Search for the cell housing the specified text and yield its [x, y] center coordinate. 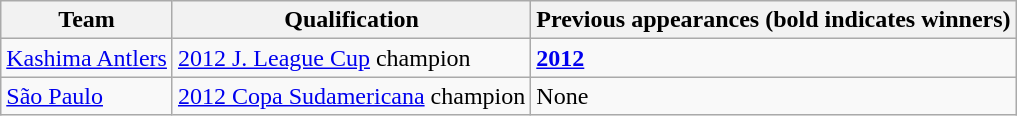
None [774, 96]
2012 [774, 58]
São Paulo [87, 96]
Previous appearances (bold indicates winners) [774, 20]
Team [87, 20]
2012 Copa Sudamericana champion [351, 96]
Kashima Antlers [87, 58]
2012 J. League Cup champion [351, 58]
Qualification [351, 20]
